For the text-containing cell, return its midpoint in [x, y] coordinate format. 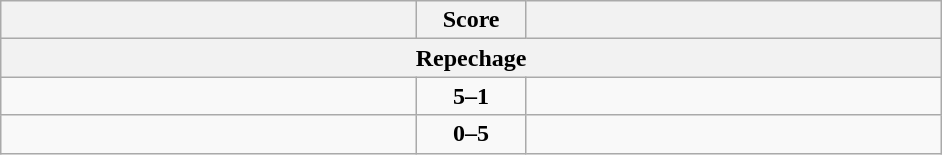
Repechage [472, 58]
Score [472, 20]
5–1 [472, 96]
0–5 [472, 134]
